Extract the (X, Y) coordinate from the center of the cell holding the provided text.  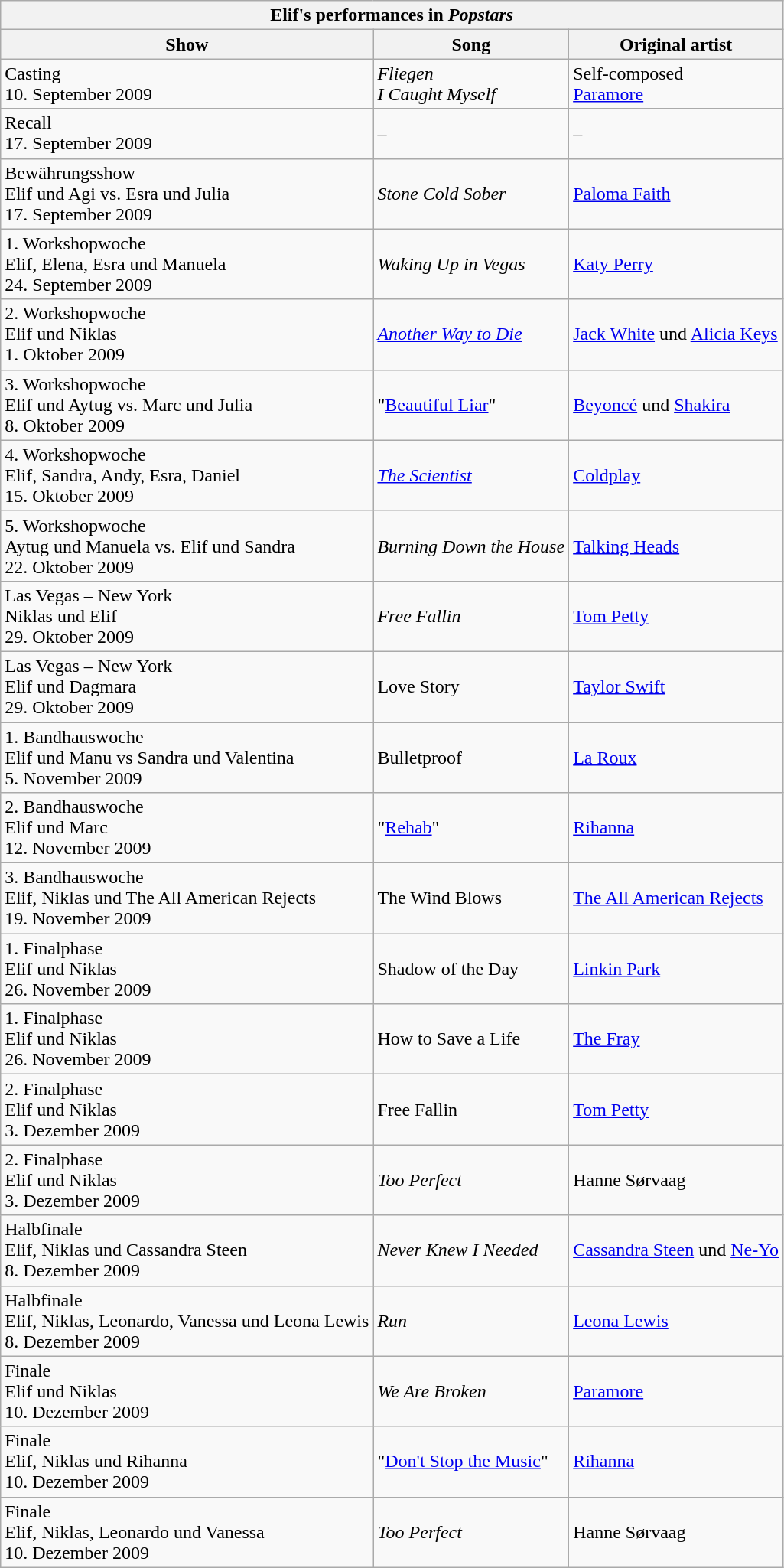
Waking Up in Vegas (471, 264)
Finale Elif, Niklas und Rihanna10. Dezember 2009 (187, 1462)
The All American Rejects (676, 898)
Taylor Swift (676, 686)
2. Workshopwoche Elif und Niklas1. Oktober 2009 (187, 334)
Talking Heads (676, 546)
Beyoncé und Shakira (676, 405)
1. Bandhauswoche Elif und Manu vs Sandra und Valentina5. November 2009 (187, 758)
Las Vegas – New York Niklas und Elif29. Oktober 2009 (187, 616)
Burning Down the House (471, 546)
Leona Lewis (676, 1321)
Bewährungsshow Elif und Agi vs. Esra und Julia17. September 2009 (187, 194)
"Beautiful Liar" (471, 405)
Las Vegas – New York Elif und Dagmara29. Oktober 2009 (187, 686)
Finale Elif und Niklas10. Dezember 2009 (187, 1391)
Self-composed Paramore (676, 84)
Show (187, 44)
Paloma Faith (676, 194)
Song (471, 44)
Halbfinale Elif, Niklas und Cassandra Steen8. Dezember 2009 (187, 1250)
The Fray (676, 1039)
5. Workshopwoche Aytug und Manuela vs. Elif und Sandra22. Oktober 2009 (187, 546)
Finale Elif, Niklas, Leonardo und Vanessa10. Dezember 2009 (187, 1532)
"Rehab" (471, 828)
Another Way to Die (471, 334)
We Are Broken (471, 1391)
Coldplay (676, 475)
3. Workshopwoche Elif und Aytug vs. Marc und Julia8. Oktober 2009 (187, 405)
Cassandra Steen und Ne-Yo (676, 1250)
The Scientist (471, 475)
2. Bandhauswoche Elif und Marc12. November 2009 (187, 828)
Original artist (676, 44)
Stone Cold Sober (471, 194)
Elif's performances in Popstars (392, 15)
Fliegen I Caught Myself (471, 84)
Halbfinale Elif, Niklas, Leonardo, Vanessa und Leona Lewis 8. Dezember 2009 (187, 1321)
Love Story (471, 686)
The Wind Blows (471, 898)
La Roux (676, 758)
Paramore (676, 1391)
Recall17. September 2009 (187, 133)
Linkin Park (676, 969)
How to Save a Life (471, 1039)
1. Workshopwoche Elif, Elena, Esra und Manuela24. September 2009 (187, 264)
Jack White und Alicia Keys (676, 334)
Casting10. September 2009 (187, 84)
3. Bandhauswoche Elif, Niklas und The All American Rejects 19. November 2009 (187, 898)
Shadow of the Day (471, 969)
4. Workshopwoche Elif, Sandra, Andy, Esra, Daniel15. Oktober 2009 (187, 475)
"Don't Stop the Music" (471, 1462)
Never Knew I Needed (471, 1250)
Bulletproof (471, 758)
Run (471, 1321)
Katy Perry (676, 264)
